From the cell containing the given text, extract its center point as (X, Y) coordinate. 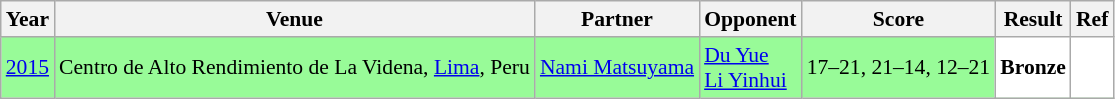
Ref (1092, 19)
Partner (617, 19)
Venue (294, 19)
Du Yue Li Yinhui (750, 68)
Result (1033, 19)
17–21, 21–14, 12–21 (899, 68)
Bronze (1033, 68)
Nami Matsuyama (617, 68)
Centro de Alto Rendimiento de La Videna, Lima, Peru (294, 68)
Score (899, 19)
2015 (28, 68)
Opponent (750, 19)
Year (28, 19)
